Extract the [x, y] coordinate from the center of the cell holding the provided text.  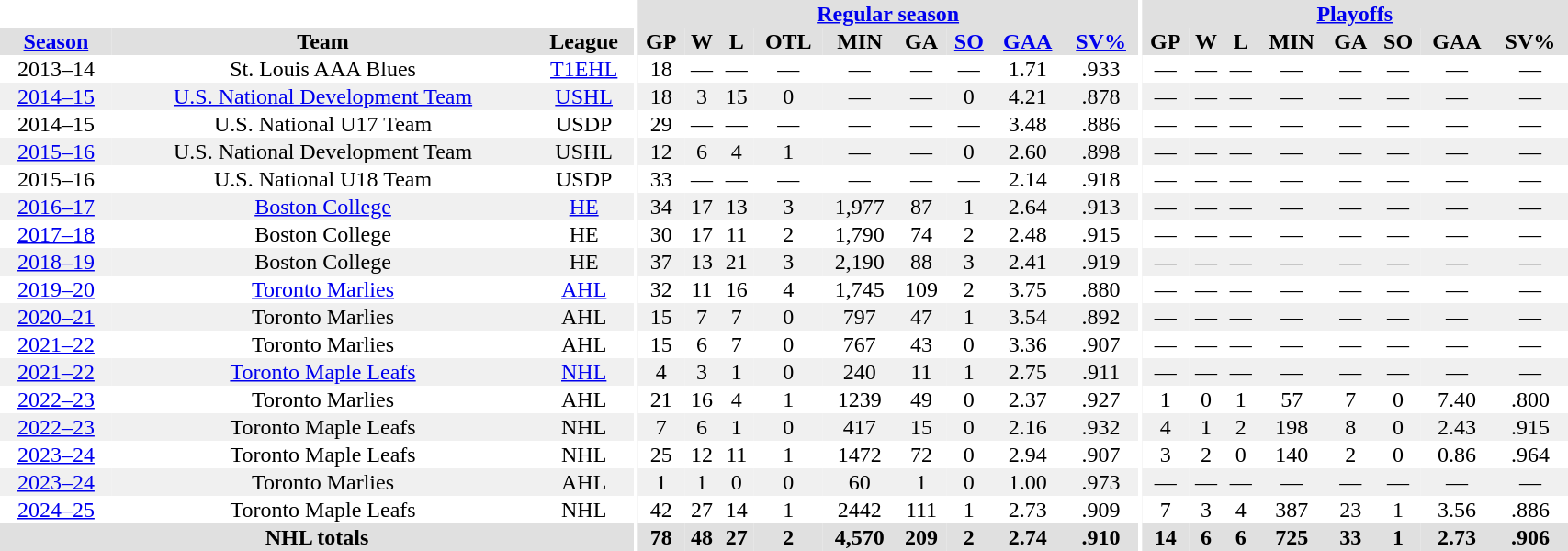
.933 [1100, 69]
2.41 [1027, 262]
2.37 [1027, 399]
.918 [1100, 179]
.919 [1100, 262]
60 [860, 482]
767 [860, 344]
2.48 [1027, 234]
3.75 [1027, 289]
U.S. National U18 Team [323, 179]
4.21 [1027, 96]
57 [1292, 399]
198 [1292, 427]
.878 [1100, 96]
1,977 [860, 207]
87 [922, 207]
42 [661, 510]
3.54 [1027, 317]
.910 [1100, 537]
2024–25 [56, 510]
2019–20 [56, 289]
NHL totals [317, 537]
47 [922, 317]
88 [922, 262]
Season [56, 41]
3.56 [1457, 510]
.973 [1100, 482]
140 [1292, 455]
.906 [1530, 537]
30 [661, 234]
1,745 [860, 289]
2.94 [1027, 455]
3.48 [1027, 124]
3.36 [1027, 344]
49 [922, 399]
2.14 [1027, 179]
1.71 [1027, 69]
387 [1292, 510]
78 [661, 537]
209 [922, 537]
League [584, 41]
.800 [1530, 399]
2.60 [1027, 152]
37 [661, 262]
OTL [788, 41]
74 [922, 234]
2016–17 [56, 207]
29 [661, 124]
2017–18 [56, 234]
8 [1350, 427]
2018–19 [56, 262]
240 [860, 372]
2,190 [860, 262]
48 [702, 537]
Regular season [887, 14]
Playoffs [1354, 14]
2020–21 [56, 317]
111 [922, 510]
34 [661, 207]
43 [922, 344]
797 [860, 317]
0.86 [1457, 455]
.892 [1100, 317]
1472 [860, 455]
2.75 [1027, 372]
109 [922, 289]
1,790 [860, 234]
23 [1350, 510]
72 [922, 455]
1239 [860, 399]
.913 [1100, 207]
St. Louis AAA Blues [323, 69]
2.43 [1457, 427]
1.00 [1027, 482]
T1EHL [584, 69]
32 [661, 289]
25 [661, 455]
2.74 [1027, 537]
.964 [1530, 455]
Team [323, 41]
U.S. National U17 Team [323, 124]
.880 [1100, 289]
2442 [860, 510]
2.16 [1027, 427]
.932 [1100, 427]
.927 [1100, 399]
2.64 [1027, 207]
.898 [1100, 152]
725 [1292, 537]
2013–14 [56, 69]
.911 [1100, 372]
417 [860, 427]
7.40 [1457, 399]
4,570 [860, 537]
.909 [1100, 510]
